Search for the cell housing the specified text and yield its [X, Y] center coordinate. 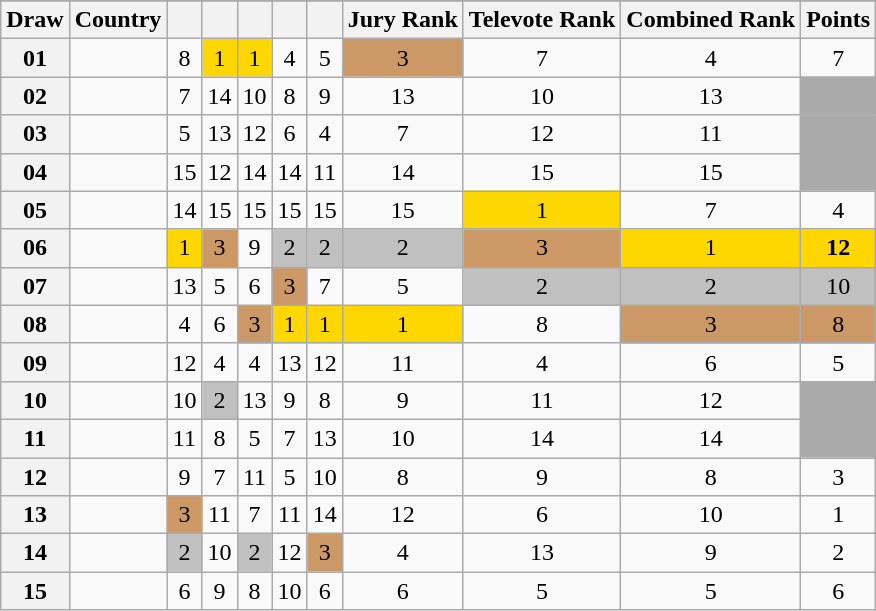
Jury Rank [402, 20]
Draw [35, 20]
Combined Rank [711, 20]
09 [35, 362]
03 [35, 134]
01 [35, 58]
08 [35, 324]
Country [118, 20]
04 [35, 172]
06 [35, 248]
02 [35, 96]
Points [838, 20]
07 [35, 286]
05 [35, 210]
Televote Rank [542, 20]
